Return (X, Y) of the center of cell containing provided text 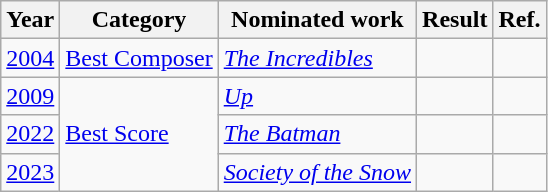
Ref. (520, 20)
2009 (30, 96)
Year (30, 20)
Nominated work (317, 20)
2023 (30, 172)
Society of the Snow (317, 172)
Result (455, 20)
Best Score (139, 134)
Best Composer (139, 58)
The Incredibles (317, 58)
Up (317, 96)
The Batman (317, 134)
2022 (30, 134)
Category (139, 20)
2004 (30, 58)
